Detect which cell encompasses the target text, then output its (X, Y) center coordinate. 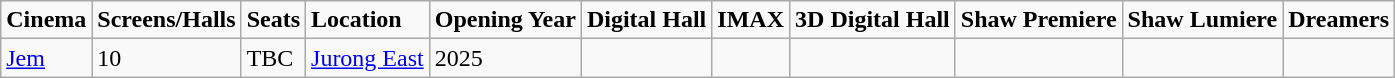
IMAX (751, 20)
Seats (273, 20)
2025 (505, 58)
Opening Year (505, 20)
Shaw Lumiere (1202, 20)
Jem (46, 58)
3D Digital Hall (873, 20)
Jurong East (368, 58)
Shaw Premiere (1038, 20)
TBC (273, 58)
Dreamers (1339, 20)
Location (368, 20)
Cinema (46, 20)
10 (166, 58)
Screens/Halls (166, 20)
Digital Hall (646, 20)
